Find where the given text appears and provide that cell's center as (x, y) coordinate. 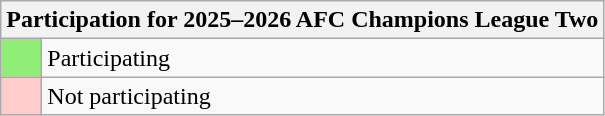
Participating (323, 58)
Not participating (323, 96)
Participation for 2025–2026 AFC Champions League Two (302, 20)
